Return [X, Y] of the center of cell containing provided text 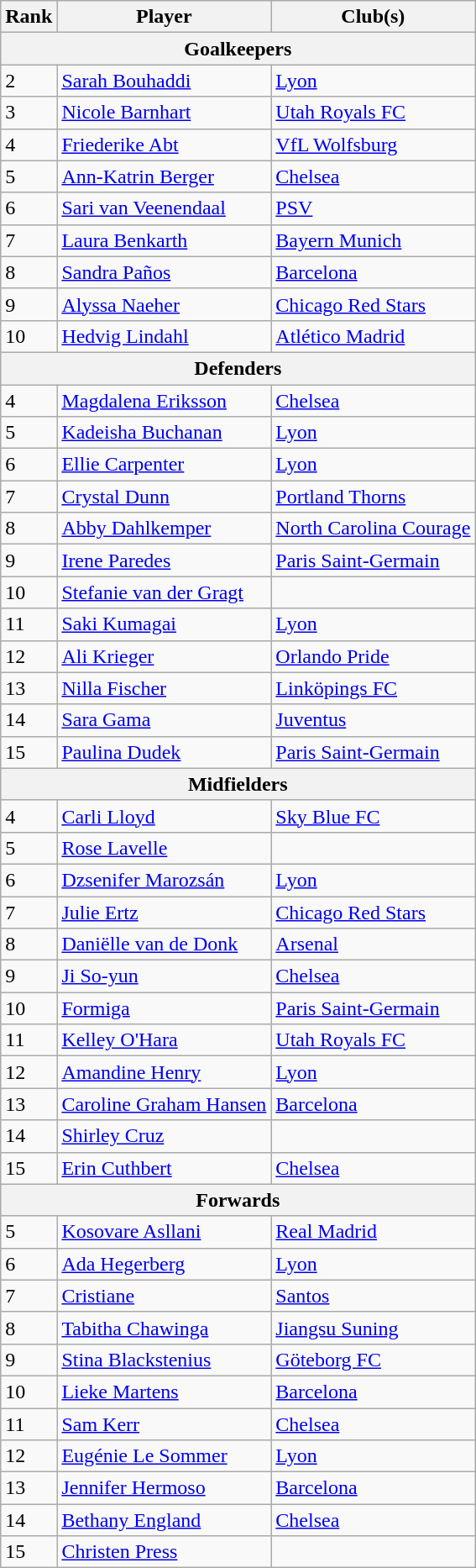
Ali Krieger [165, 656]
Arsenal [373, 944]
Jiangsu Suning [373, 1328]
Midfielders [238, 784]
Daniëlle van de Donk [165, 944]
Dzsenifer Marozsán [165, 880]
Sarah Bouhaddi [165, 81]
Santos [373, 1296]
Abby Dahlkemper [165, 529]
Bethany England [165, 1520]
Portland Thorns [373, 497]
Sara Gama [165, 720]
Lieke Martens [165, 1392]
Alyssa Naeher [165, 304]
Formiga [165, 1008]
Ji So-yun [165, 976]
Amandine Henry [165, 1072]
Real Madrid [373, 1232]
Crystal Dunn [165, 497]
Club(s) [373, 17]
Carli Lloyd [165, 816]
Player [165, 17]
Göteborg FC [373, 1360]
Caroline Graham Hansen [165, 1104]
North Carolina Courage [373, 529]
Kadeisha Buchanan [165, 433]
Stina Blackstenius [165, 1360]
Goalkeepers [238, 49]
Jennifer Hermoso [165, 1488]
Ada Hegerberg [165, 1264]
VfL Wolfsburg [373, 145]
Orlando Pride [373, 656]
Forwards [238, 1200]
Kosovare Asllani [165, 1232]
Nicole Barnhart [165, 113]
Sky Blue FC [373, 816]
2 [29, 81]
Cristiane [165, 1296]
Saki Kumagai [165, 624]
Bayern Munich [373, 240]
Tabitha Chawinga [165, 1328]
3 [29, 113]
Irene Paredes [165, 560]
Magdalena Eriksson [165, 401]
Julie Ertz [165, 912]
Sandra Paños [165, 272]
Ann-Katrin Berger [165, 176]
Friederike Abt [165, 145]
Eugénie Le Sommer [165, 1456]
Hedvig Lindahl [165, 336]
Stefanie van der Gragt [165, 592]
Paulina Dudek [165, 752]
Sari van Veenendaal [165, 208]
Erin Cuthbert [165, 1168]
Nilla Fischer [165, 688]
Christen Press [165, 1552]
PSV [373, 208]
Defenders [238, 368]
Laura Benkarth [165, 240]
Rank [29, 17]
Rose Lavelle [165, 848]
Linköpings FC [373, 688]
Sam Kerr [165, 1424]
Atlético Madrid [373, 336]
Ellie Carpenter [165, 465]
Shirley Cruz [165, 1136]
Kelley O'Hara [165, 1040]
Juventus [373, 720]
